Extract the [x, y] coordinate from the center of the cell holding the provided text.  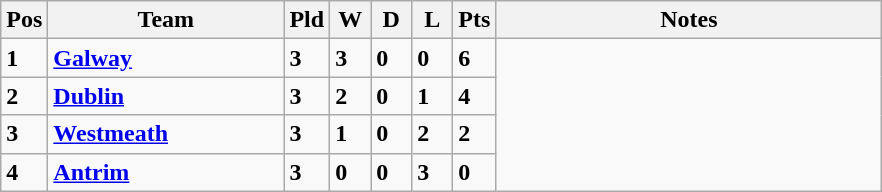
L [432, 20]
Antrim [166, 172]
Pts [474, 20]
Westmeath [166, 134]
Pos [24, 20]
Team [166, 20]
6 [474, 58]
Pld [307, 20]
D [392, 20]
Galway [166, 58]
Notes [689, 20]
Dublin [166, 96]
W [350, 20]
